Return [X, Y] of the center of cell containing provided text 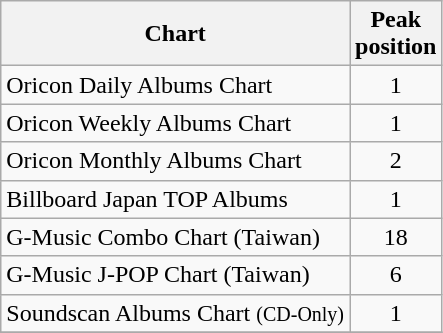
18 [396, 237]
2 [396, 161]
6 [396, 275]
Oricon Monthly Albums Chart [176, 161]
Soundscan Albums Chart (CD-Only) [176, 313]
G-Music J-POP Chart (Taiwan) [176, 275]
Peak position [396, 34]
Oricon Daily Albums Chart [176, 85]
Oricon Weekly Albums Chart [176, 123]
Chart [176, 34]
G-Music Combo Chart (Taiwan) [176, 237]
Billboard Japan TOP Albums [176, 199]
